Pinpoint the cell where the given text exists, returning its [X, Y] midpoint coordinate. 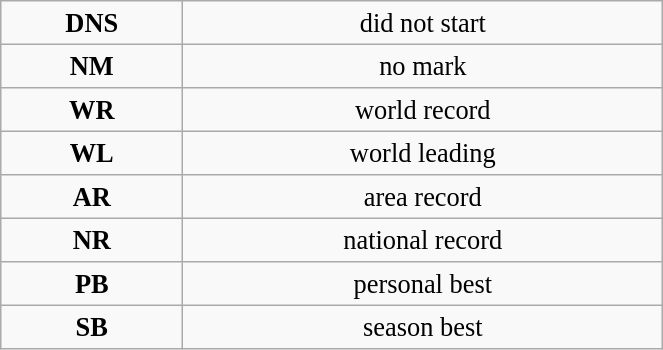
world record [423, 109]
PB [92, 284]
did not start [423, 22]
SB [92, 327]
season best [423, 327]
no mark [423, 66]
NR [92, 240]
personal best [423, 284]
DNS [92, 22]
WR [92, 109]
world leading [423, 153]
WL [92, 153]
AR [92, 197]
NM [92, 66]
area record [423, 197]
national record [423, 240]
